Locate the cell with the specified text and output its (x, y) center coordinate. 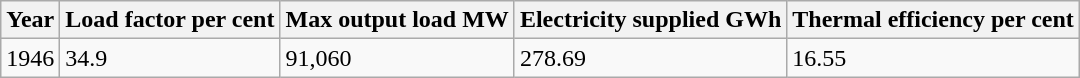
1946 (30, 58)
16.55 (934, 58)
Thermal efficiency per cent (934, 20)
Electricity supplied GWh (650, 20)
278.69 (650, 58)
91,060 (397, 58)
Max output load MW (397, 20)
Year (30, 20)
34.9 (170, 58)
Load factor per cent (170, 20)
